Extract the (X, Y) coordinate from the center of the cell holding the provided text.  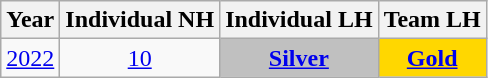
Team LH (432, 20)
Individual NH (140, 20)
10 (140, 58)
Individual LH (299, 20)
Silver (299, 58)
Gold (432, 58)
2022 (30, 58)
Year (30, 20)
